Search for the cell housing the specified text and yield its [x, y] center coordinate. 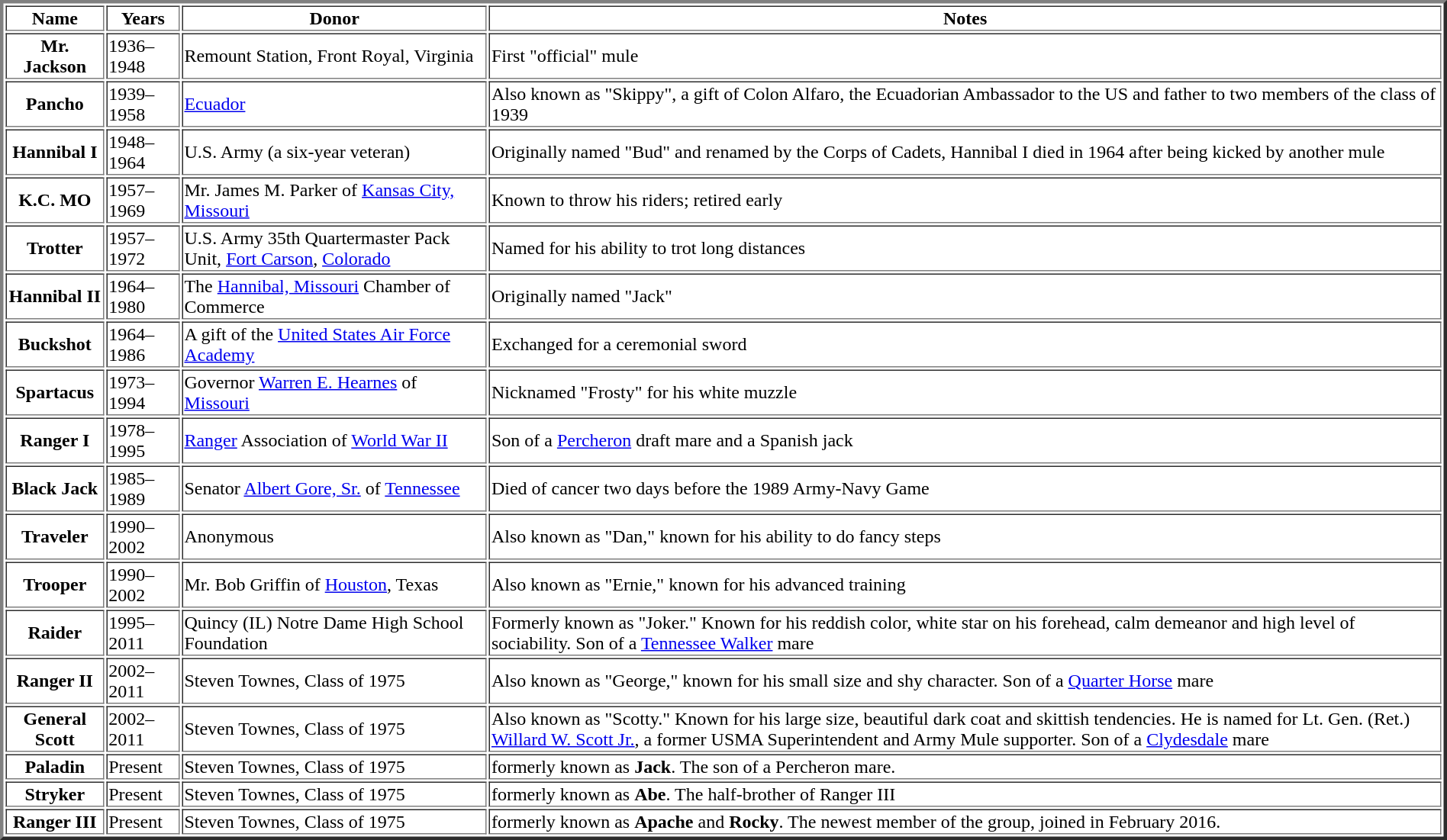
Mr. Bob Griffin of Houston, Texas [334, 584]
formerly known as Apache and Rocky. The newest member of the group, joined in February 2016. [965, 821]
Quincy (IL) Notre Dame High School Foundation [334, 633]
Ranger I [55, 441]
Name [55, 18]
Named for his ability to trot long distances [965, 249]
Spartacus [55, 392]
1978–1995 [143, 441]
formerly known as Abe. The half-brother of Ranger III [965, 793]
Paladin [55, 766]
Originally named "Jack" [965, 296]
Donor [334, 18]
Buckshot [55, 345]
Also known as "Dan," known for his ability to do fancy steps [965, 537]
U.S. Army (a six-year veteran) [334, 153]
1948–1964 [143, 153]
Mr. Jackson [55, 56]
Ranger II [55, 681]
K.C. MO [55, 200]
1964–1986 [143, 345]
Pancho [55, 104]
Ranger Association of World War II [334, 441]
General Scott [55, 729]
Trotter [55, 249]
Son of a Percheron draft mare and a Spanish jack [965, 441]
Died of cancer two days before the 1989 Army-Navy Game [965, 488]
Nicknamed "Frosty" for his white muzzle [965, 392]
A gift of the United States Air Force Academy [334, 345]
Stryker [55, 793]
1964–1980 [143, 296]
Also known as "George," known for his small size and shy character. Son of a Quarter Horse mare [965, 681]
1939–1958 [143, 104]
Hannibal I [55, 153]
Senator Albert Gore, Sr. of Tennessee [334, 488]
1985–1989 [143, 488]
Ranger III [55, 821]
Originally named "Bud" and renamed by the Corps of Cadets, Hannibal I died in 1964 after being kicked by another mule [965, 153]
Raider [55, 633]
Years [143, 18]
formerly known as Jack. The son of a Percheron mare. [965, 766]
Trooper [55, 584]
Mr. James M. Parker of Kansas City, Missouri [334, 200]
Remount Station, Front Royal, Virginia [334, 56]
1973–1994 [143, 392]
Traveler [55, 537]
1957–1972 [143, 249]
1957–1969 [143, 200]
First "official" mule [965, 56]
Ecuador [334, 104]
1995–2011 [143, 633]
Anonymous [334, 537]
Governor Warren E. Hearnes of Missouri [334, 392]
The Hannibal, Missouri Chamber of Commerce [334, 296]
Black Jack [55, 488]
Notes [965, 18]
Also known as "Ernie," known for his advanced training [965, 584]
Known to throw his riders; retired early [965, 200]
U.S. Army 35th Quartermaster Pack Unit, Fort Carson, Colorado [334, 249]
1936–1948 [143, 56]
Also known as "Skippy", a gift of Colon Alfaro, the Ecuadorian Ambassador to the US and father to two members of the class of 1939 [965, 104]
Exchanged for a ceremonial sword [965, 345]
Hannibal II [55, 296]
